Capture the cell that displays the provided text and extract its [X, Y] central coordinate. 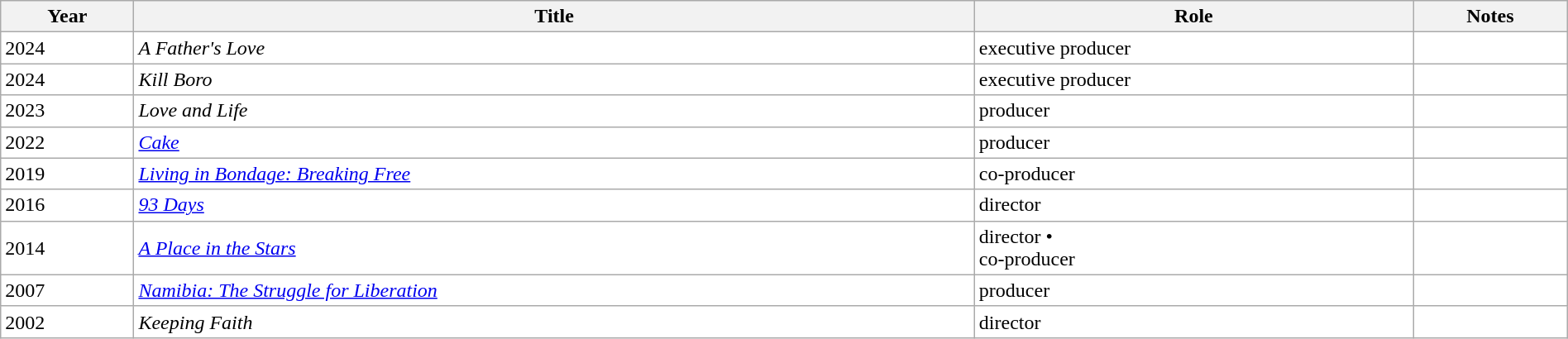
2007 [68, 290]
A Place in the Stars [554, 248]
Living in Bondage: Breaking Free [554, 174]
Love and Life [554, 111]
93 Days [554, 205]
co-producer [1193, 174]
Role [1193, 17]
Kill Boro [554, 79]
A Father's Love [554, 48]
director • co-producer [1193, 248]
2002 [68, 322]
2014 [68, 248]
2016 [68, 205]
2023 [68, 111]
Title [554, 17]
Namibia: The Struggle for Liberation [554, 290]
Notes [1490, 17]
Year [68, 17]
2019 [68, 174]
2022 [68, 142]
Keeping Faith [554, 322]
Cake [554, 142]
